Detect which cell encompasses the target text, then output its (x, y) center coordinate. 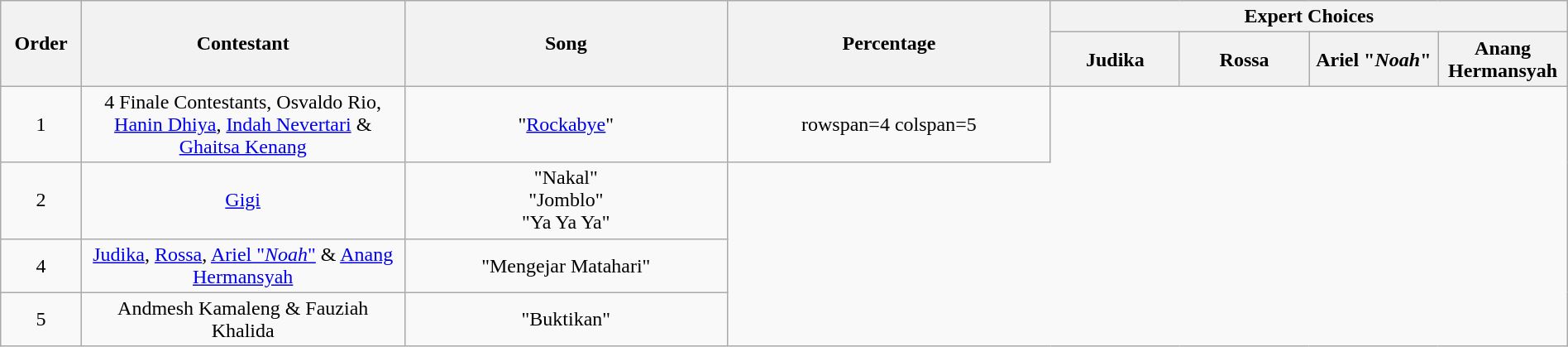
Ariel "Noah" (1374, 60)
Song (566, 43)
Rossa (1244, 60)
"Buktikan" (566, 320)
Gigi (243, 200)
Andmesh Kamaleng & Fauziah Khalida (243, 320)
"Rockabye" (566, 124)
2 (41, 200)
4 Finale Contestants, Osvaldo Rio, Hanin Dhiya, Indah Nevertari & Ghaitsa Kenang (243, 124)
1 (41, 124)
"Nakal""Jomblo""Ya Ya Ya" (566, 200)
Judika (1115, 60)
Anang Hermansyah (1503, 60)
Expert Choices (1308, 17)
5 (41, 320)
4 (41, 265)
Percentage (890, 43)
Contestant (243, 43)
Order (41, 43)
Judika, Rossa, Ariel "Noah" & Anang Hermansyah (243, 265)
rowspan=4 colspan=5 (890, 124)
"Mengejar Matahari" (566, 265)
